Return the [X, Y] coordinate for the center point of the cell that contains the specified text.  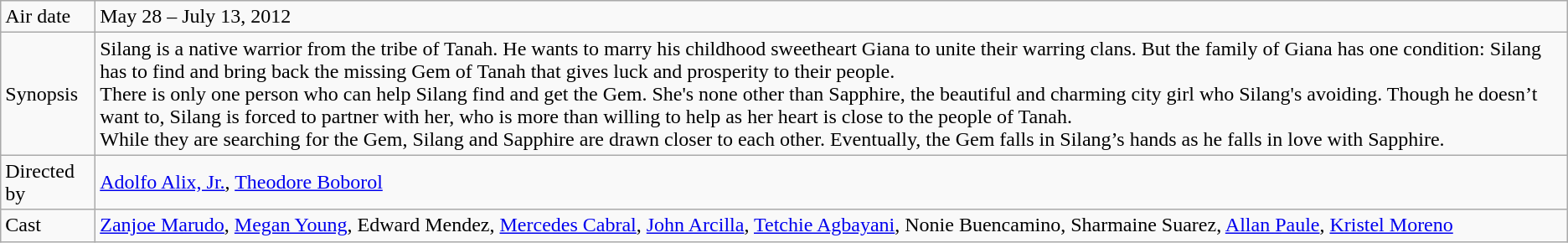
May 28 – July 13, 2012 [832, 17]
Synopsis [49, 94]
Directed by [49, 183]
Cast [49, 225]
Air date [49, 17]
Adolfo Alix, Jr., Theodore Boborol [832, 183]
